Output the [x, y] coordinate of the center of the cell containing the given text.  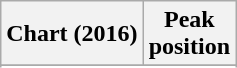
Chart (2016) [72, 34]
Peak position [189, 34]
